Return the [X, Y] coordinate for the center point of the cell that contains the specified text.  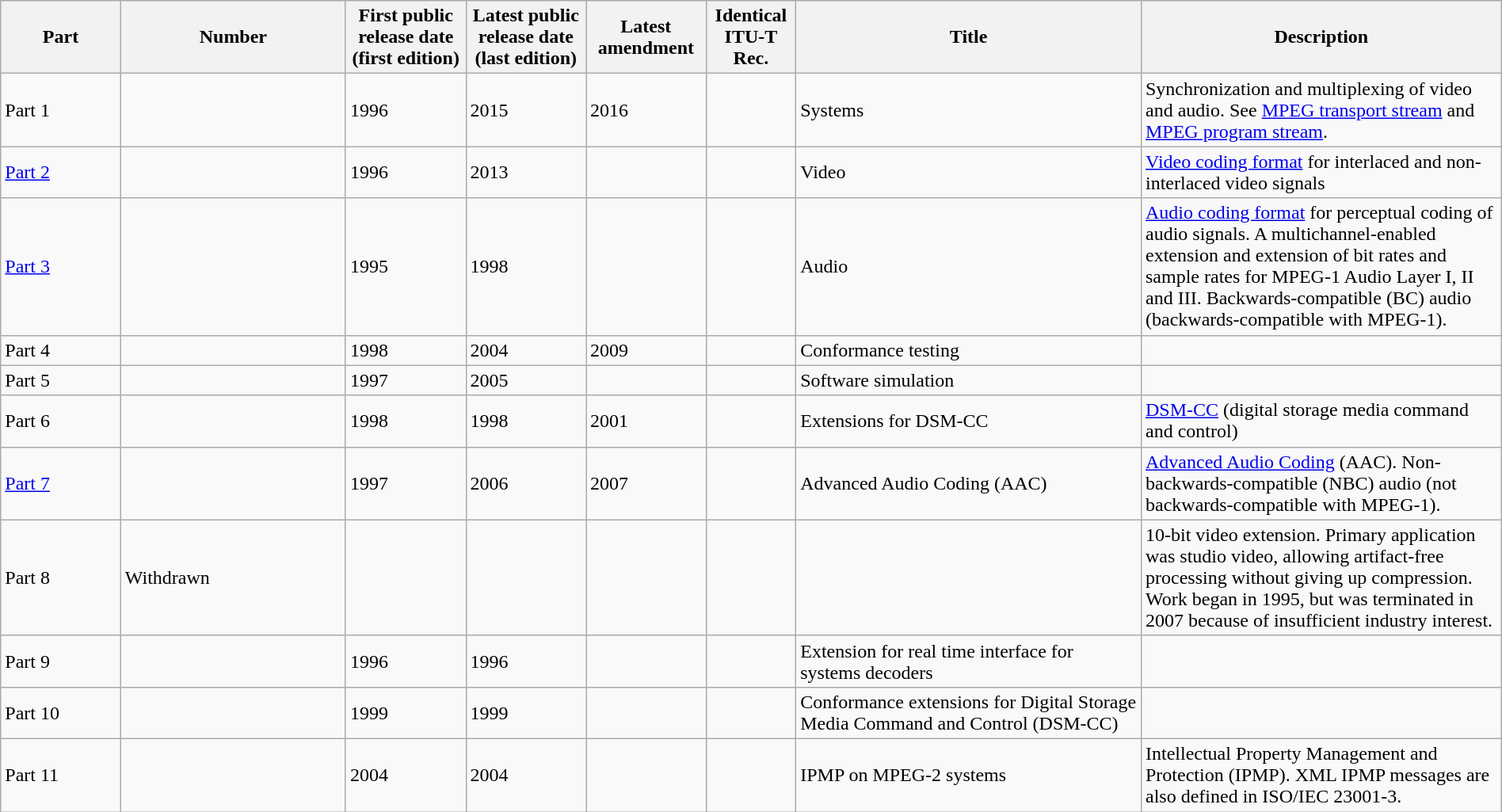
2001 [646, 421]
Part 10 [61, 713]
Part 1 [61, 110]
Audio [969, 266]
Part 6 [61, 421]
2006 [526, 483]
2009 [646, 350]
Extensions for DSM-CC [969, 421]
Part 4 [61, 350]
2016 [646, 110]
Part 5 [61, 380]
2005 [526, 380]
Synchronization and multiplexing of video and audio. See MPEG transport stream and MPEG program stream. [1321, 110]
Video [969, 173]
Software simulation [969, 380]
Part 7 [61, 483]
Video coding format for interlaced and non-interlaced video signals [1321, 173]
Advanced Audio Coding (AAC) [969, 483]
Extension for real time interface for systems decoders [969, 661]
DSM-CC (digital storage media command and control) [1321, 421]
Latest amendment [646, 37]
Systems [969, 110]
Part 9 [61, 661]
Part 3 [61, 266]
Advanced Audio Coding (AAC). Non-backwards-compatible (NBC) audio (not backwards-compatible with MPEG-1). [1321, 483]
Number [233, 37]
Latest public release date (last edition) [526, 37]
Part 11 [61, 775]
Description [1321, 37]
Part 2 [61, 173]
Identical ITU-T Rec. [751, 37]
Withdrawn [233, 578]
Intellectual Property Management and Protection (IPMP). XML IPMP messages are also defined in ISO/IEC 23001-3. [1321, 775]
Conformance extensions for Digital Storage Media Command and Control (DSM-CC) [969, 713]
2015 [526, 110]
Part [61, 37]
First public release date (first edition) [406, 37]
Part 8 [61, 578]
1995 [406, 266]
IPMP on MPEG-2 systems [969, 775]
2013 [526, 173]
2007 [646, 483]
Conformance testing [969, 350]
Title [969, 37]
